Find where the given text appears and provide that cell's center as [X, Y] coordinate. 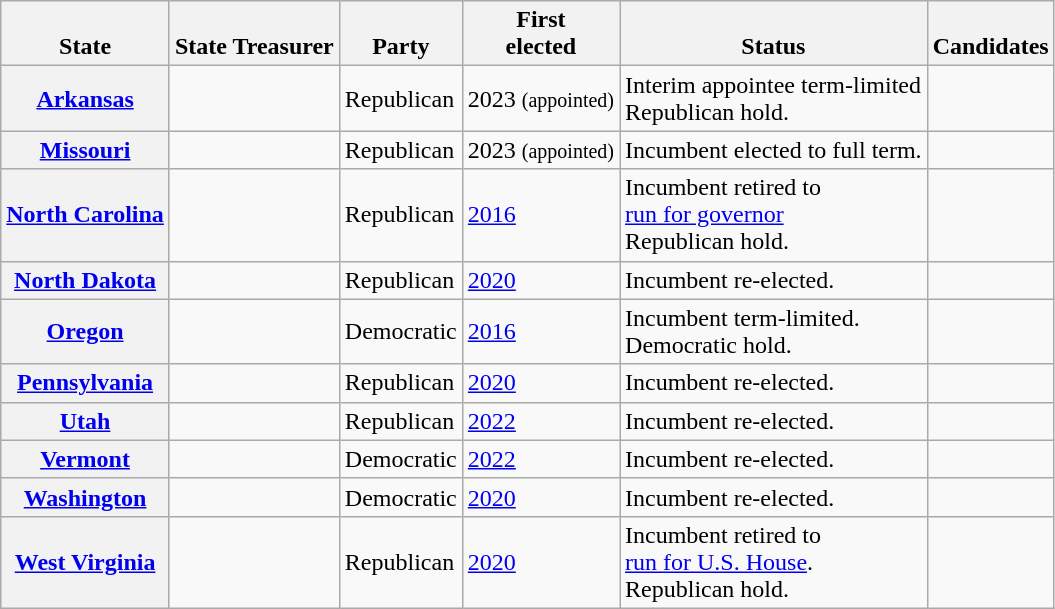
Incumbent retired torun for governorRepublican hold. [774, 215]
Status [774, 34]
Incumbent retired torun for U.S. House.Republican hold. [774, 562]
Incumbent elected to full term. [774, 150]
North Dakota [86, 280]
Missouri [86, 150]
Party [400, 34]
Incumbent term-limited.Democratic hold. [774, 332]
Arkansas [86, 98]
Candidates [990, 34]
Utah [86, 421]
North Carolina [86, 215]
Vermont [86, 459]
State [86, 34]
West Virginia [86, 562]
Firstelected [540, 34]
Interim appointee term-limitedRepublican hold. [774, 98]
Oregon [86, 332]
Pennsylvania [86, 383]
Washington [86, 497]
State Treasurer [254, 34]
